Search for the cell housing the specified text and yield its (X, Y) center coordinate. 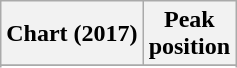
Chart (2017) (72, 34)
Peakposition (189, 34)
